Find where the given text appears and provide that cell's center as (x, y) coordinate. 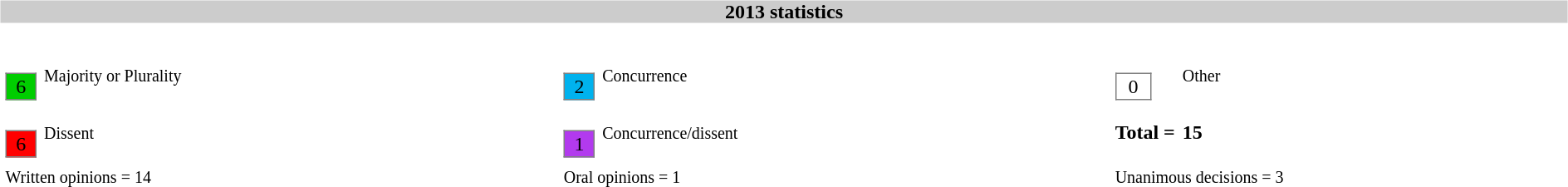
Total = (1145, 132)
Majority or Plurality (301, 76)
Other (1373, 76)
Concurrence (855, 76)
Dissent (301, 132)
15 (1373, 132)
Concurrence/dissent (855, 132)
2013 statistics (784, 12)
